Return (x, y) of the center of cell containing provided text 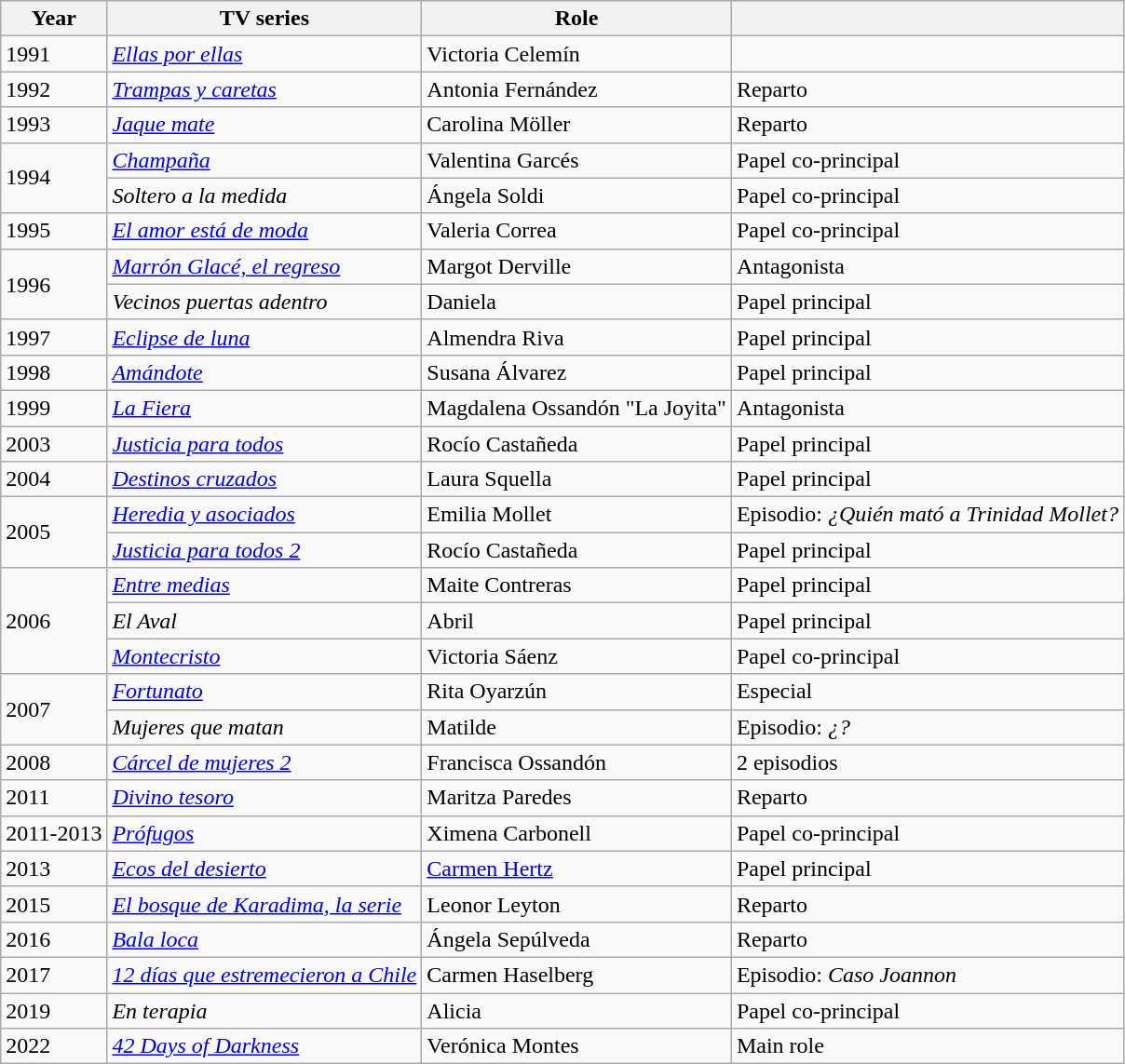
Valeria Correa (577, 231)
Vecinos puertas adentro (264, 302)
1996 (54, 284)
Ecos del desierto (264, 869)
Maite Contreras (577, 586)
2011-2013 (54, 833)
2011 (54, 798)
2013 (54, 869)
Ángela Sepúlveda (577, 939)
2006 (54, 621)
2022 (54, 1046)
Laura Squella (577, 479)
Episodio: ¿Quién mató a Trinidad Mollet? (928, 515)
1992 (54, 89)
Carolina Möller (577, 125)
Fortunato (264, 692)
Destinos cruzados (264, 479)
2019 (54, 1010)
Leonor Leyton (577, 904)
Verónica Montes (577, 1046)
1994 (54, 178)
Eclipse de luna (264, 337)
12 días que estremecieron a Chile (264, 975)
TV series (264, 19)
Year (54, 19)
Mujeres que matan (264, 727)
Champaña (264, 160)
En terapia (264, 1010)
2007 (54, 709)
El amor está de moda (264, 231)
Susana Álvarez (577, 372)
2005 (54, 532)
1998 (54, 372)
Marrón Glacé, el regreso (264, 266)
Episodio: Caso Joannon (928, 975)
Montecristo (264, 656)
Divino tesoro (264, 798)
Entre medias (264, 586)
Ellas por ellas (264, 54)
1997 (54, 337)
Francisca Ossandón (577, 762)
Role (577, 19)
Justicia para todos 2 (264, 550)
Matilde (577, 727)
El bosque de Karadima, la serie (264, 904)
Episodio: ¿? (928, 727)
Soltero a la medida (264, 195)
Victoria Celemín (577, 54)
Daniela (577, 302)
Magdalena Ossandón "La Joyita" (577, 408)
2017 (54, 975)
Alicia (577, 1010)
2004 (54, 479)
2 episodios (928, 762)
Carmen Haselberg (577, 975)
2003 (54, 444)
Victoria Sáenz (577, 656)
La Fiera (264, 408)
1991 (54, 54)
Rita Oyarzún (577, 692)
Margot Derville (577, 266)
2008 (54, 762)
2016 (54, 939)
Maritza Paredes (577, 798)
Ximena Carbonell (577, 833)
Amándote (264, 372)
Cárcel de mujeres 2 (264, 762)
Antonia Fernández (577, 89)
Carmen Hertz (577, 869)
Jaque mate (264, 125)
El Aval (264, 621)
Especial (928, 692)
Ángela Soldi (577, 195)
Heredia y asociados (264, 515)
Justicia para todos (264, 444)
Bala loca (264, 939)
1999 (54, 408)
Abril (577, 621)
Main role (928, 1046)
2015 (54, 904)
Valentina Garcés (577, 160)
Emilia Mollet (577, 515)
1993 (54, 125)
Prófugos (264, 833)
1995 (54, 231)
Trampas y caretas (264, 89)
42 Days of Darkness (264, 1046)
Almendra Riva (577, 337)
